Pinpoint the cell where the given text exists, returning its (X, Y) midpoint coordinate. 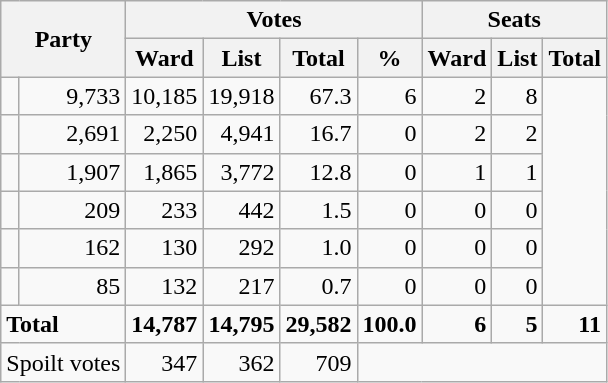
2,691 (72, 134)
292 (242, 248)
4,941 (242, 134)
162 (72, 248)
347 (164, 362)
14,795 (242, 324)
5 (518, 324)
14,787 (164, 324)
100.0 (390, 324)
29,582 (318, 324)
Votes (274, 20)
1.5 (318, 210)
Party (64, 39)
132 (164, 286)
Spoilt votes (64, 362)
19,918 (242, 96)
Seats (514, 20)
16.7 (318, 134)
233 (164, 210)
1.0 (318, 248)
1,865 (164, 172)
217 (242, 286)
85 (72, 286)
2,250 (164, 134)
1,907 (72, 172)
0.7 (318, 286)
67.3 (318, 96)
8 (518, 96)
362 (242, 362)
10,185 (164, 96)
130 (164, 248)
% (390, 58)
209 (72, 210)
12.8 (318, 172)
3,772 (242, 172)
9,733 (72, 96)
11 (575, 324)
709 (318, 362)
442 (242, 210)
